Capture the cell that displays the provided text and extract its [X, Y] central coordinate. 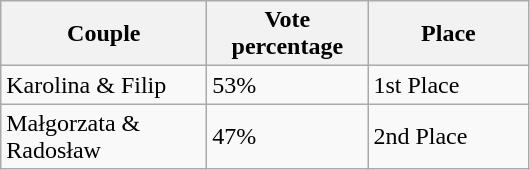
2nd Place [448, 136]
Małgorzata & Radosław [104, 136]
47% [288, 136]
Couple [104, 34]
1st Place [448, 85]
Place [448, 34]
Vote percentage [288, 34]
Karolina & Filip [104, 85]
53% [288, 85]
